Identify which cell holds the provided text, then report its (X, Y) central coordinate. 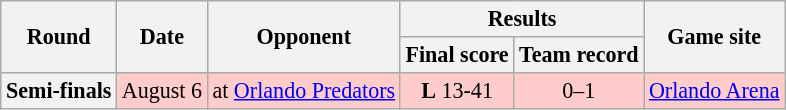
Game site (714, 36)
Date (162, 36)
Results (522, 18)
Team record (579, 54)
Round (59, 36)
Orlando Arena (714, 90)
0–1 (579, 90)
L 13-41 (457, 90)
August 6 (162, 90)
Semi-finals (59, 90)
Final score (457, 54)
Opponent (304, 36)
at Orlando Predators (304, 90)
